Scan for the cell matching the given text and deliver its (X, Y) coordinate at center. 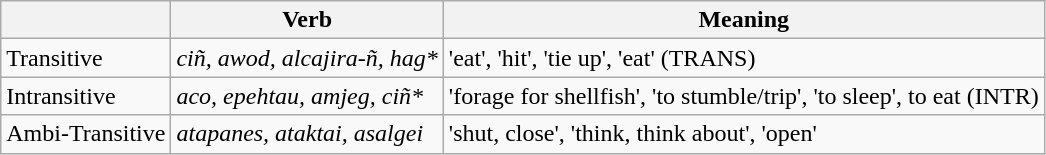
Intransitive (86, 96)
Transitive (86, 58)
Verb (307, 20)
'eat', 'hit', 'tie up', 'eat' (TRANS) (744, 58)
atapanes, ataktai, asalgei (307, 134)
Meaning (744, 20)
'forage for shellfish', 'to stumble/trip', 'to sleep', to eat (INTR) (744, 96)
Ambi-Transitive (86, 134)
ciñ, awod, alcajira-ñ, hag* (307, 58)
'shut, close', 'think, think about', 'open' (744, 134)
aco, epehtau, amjeg, ciñ* (307, 96)
